From the cell containing the given text, extract its center point as (X, Y) coordinate. 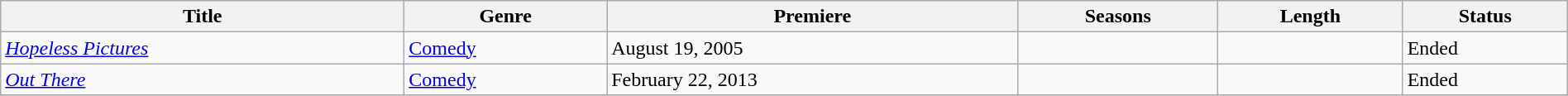
Hopeless Pictures (203, 48)
August 19, 2005 (812, 48)
Genre (506, 17)
Premiere (812, 17)
Status (1485, 17)
Seasons (1118, 17)
February 22, 2013 (812, 79)
Length (1310, 17)
Title (203, 17)
Out There (203, 79)
